Find where the given text appears and provide that cell's center as (x, y) coordinate. 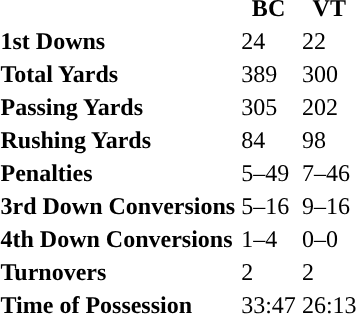
389 (269, 74)
5–49 (269, 173)
2 (269, 272)
5–16 (269, 206)
84 (269, 140)
1–4 (269, 239)
305 (269, 107)
24 (269, 41)
